Detect which cell encompasses the target text, then output its (x, y) center coordinate. 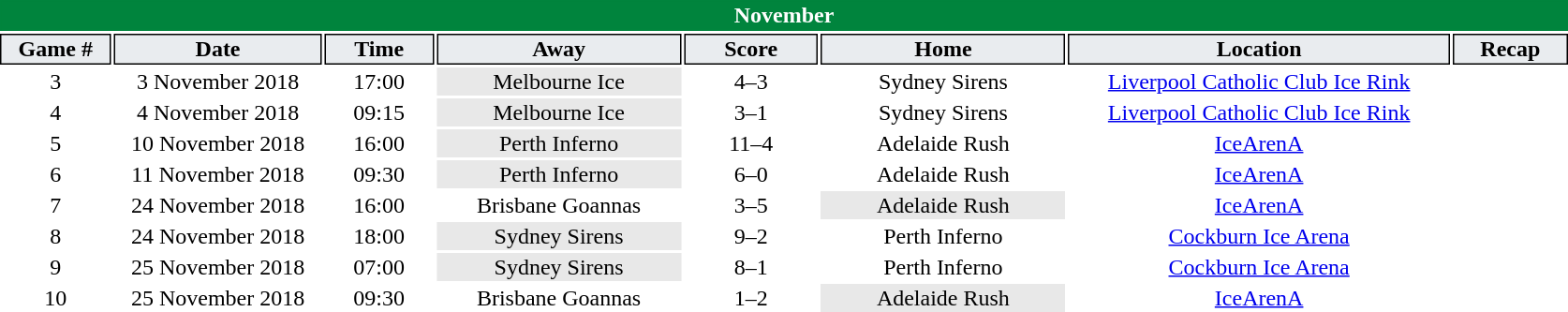
8–1 (751, 267)
Game # (56, 49)
5 (56, 143)
Location (1259, 49)
9 (56, 267)
8 (56, 236)
6 (56, 174)
Score (751, 49)
07:00 (379, 267)
Recap (1510, 49)
10 (56, 298)
Away (559, 49)
18:00 (379, 236)
3 November 2018 (218, 82)
Home (943, 49)
7 (56, 205)
10 November 2018 (218, 143)
17:00 (379, 82)
4 (56, 112)
3 (56, 82)
6–0 (751, 174)
11–4 (751, 143)
4–3 (751, 82)
3–5 (751, 205)
3–1 (751, 112)
Date (218, 49)
9–2 (751, 236)
11 November 2018 (218, 174)
Time (379, 49)
09:15 (379, 112)
1–2 (751, 298)
4 November 2018 (218, 112)
November (784, 15)
